For the text-containing cell, return its midpoint in [x, y] coordinate format. 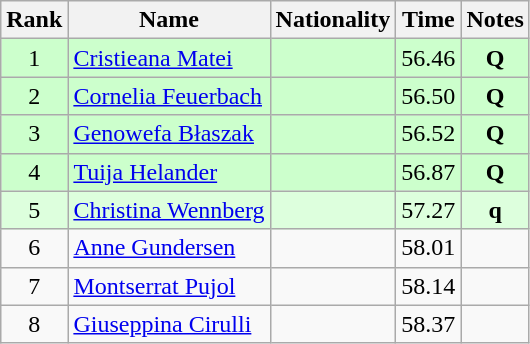
Anne Gundersen [169, 248]
7 [34, 286]
58.01 [428, 248]
58.14 [428, 286]
5 [34, 210]
Cristieana Matei [169, 58]
Rank [34, 20]
Name [169, 20]
1 [34, 58]
Genowefa Błaszak [169, 134]
Cornelia Feuerbach [169, 96]
Tuija Helander [169, 172]
Montserrat Pujol [169, 286]
6 [34, 248]
4 [34, 172]
Notes [495, 20]
Time [428, 20]
56.52 [428, 134]
56.87 [428, 172]
q [495, 210]
Christina Wennberg [169, 210]
2 [34, 96]
57.27 [428, 210]
56.46 [428, 58]
Nationality [333, 20]
8 [34, 324]
56.50 [428, 96]
58.37 [428, 324]
3 [34, 134]
Giuseppina Cirulli [169, 324]
